Pinpoint the cell where the given text exists, returning its [x, y] midpoint coordinate. 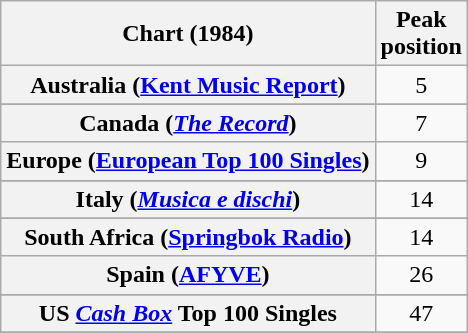
Italy (Musica e dischi) [188, 199]
US Cash Box Top 100 Singles [188, 313]
Spain (AFYVE) [188, 275]
9 [421, 161]
Peakposition [421, 34]
7 [421, 123]
South Africa (Springbok Radio) [188, 237]
Europe (European Top 100 Singles) [188, 161]
5 [421, 85]
Australia (Kent Music Report) [188, 85]
Canada (The Record) [188, 123]
Chart (1984) [188, 34]
47 [421, 313]
26 [421, 275]
